From the cell containing the given text, extract its center point as [x, y] coordinate. 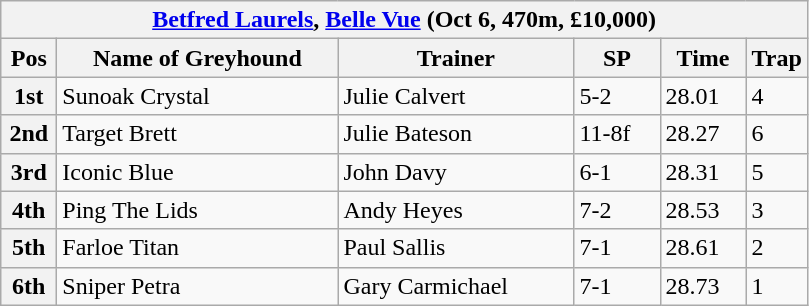
Target Brett [198, 134]
28.73 [703, 286]
4th [29, 210]
11-8f [617, 134]
1 [776, 286]
1st [29, 96]
Trap [776, 58]
Pos [29, 58]
Andy Heyes [456, 210]
Gary Carmichael [456, 286]
Julie Calvert [456, 96]
28.61 [703, 248]
28.01 [703, 96]
28.27 [703, 134]
3 [776, 210]
Sniper Petra [198, 286]
Ping The Lids [198, 210]
5-2 [617, 96]
John Davy [456, 172]
3rd [29, 172]
5th [29, 248]
28.53 [703, 210]
28.31 [703, 172]
Betfred Laurels, Belle Vue (Oct 6, 470m, £10,000) [404, 20]
Julie Bateson [456, 134]
2nd [29, 134]
6th [29, 286]
6-1 [617, 172]
Name of Greyhound [198, 58]
SP [617, 58]
Iconic Blue [198, 172]
Farloe Titan [198, 248]
5 [776, 172]
6 [776, 134]
4 [776, 96]
Paul Sallis [456, 248]
Sunoak Crystal [198, 96]
2 [776, 248]
Trainer [456, 58]
Time [703, 58]
7-2 [617, 210]
